For the text-containing cell, return its midpoint in [x, y] coordinate format. 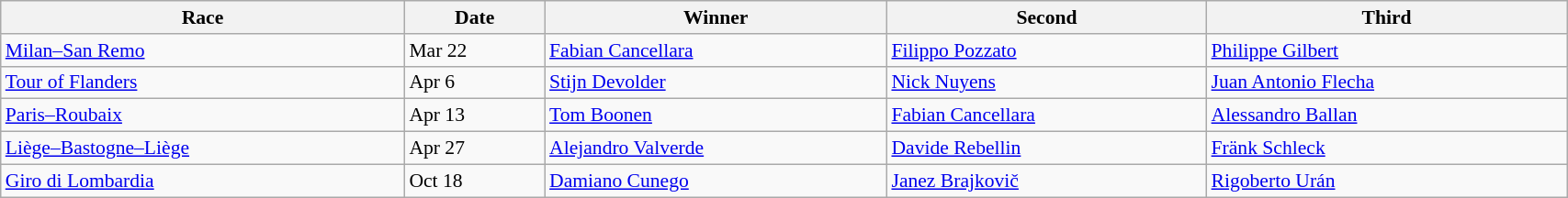
Liège–Bastogne–Liège [203, 148]
Damiano Cunego [716, 181]
Giro di Lombardia [203, 181]
Apr 6 [474, 82]
Winner [716, 17]
Alejandro Valverde [716, 148]
Janez Brajkovič [1046, 181]
Third [1387, 17]
Mar 22 [474, 50]
Alessandro Ballan [1387, 115]
Philippe Gilbert [1387, 50]
Apr 13 [474, 115]
Fränk Schleck [1387, 148]
Davide Rebellin [1046, 148]
Stijn Devolder [716, 82]
Paris–Roubaix [203, 115]
Filippo Pozzato [1046, 50]
Juan Antonio Flecha [1387, 82]
Nick Nuyens [1046, 82]
Apr 27 [474, 148]
Tom Boonen [716, 115]
Milan–San Remo [203, 50]
Tour of Flanders [203, 82]
Rigoberto Urán [1387, 181]
Oct 18 [474, 181]
Race [203, 17]
Date [474, 17]
Second [1046, 17]
